Extract the (x, y) coordinate from the center of the cell holding the provided text.  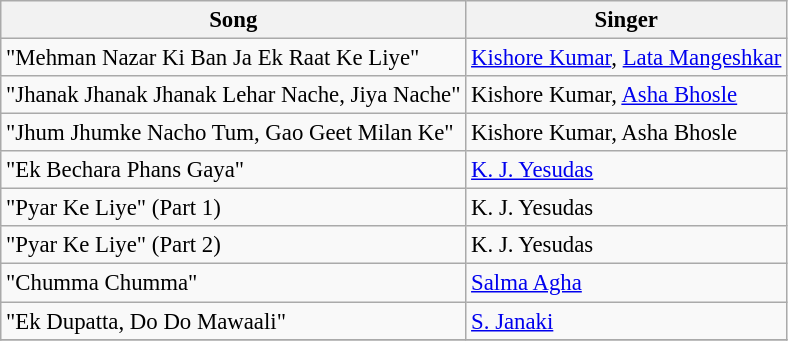
Kishore Kumar, Lata Mangeshkar (626, 58)
"Pyar Ke Liye" (Part 2) (234, 245)
"Pyar Ke Liye" (Part 1) (234, 208)
Singer (626, 20)
"Mehman Nazar Ki Ban Ja Ek Raat Ke Liye" (234, 58)
"Chumma Chumma" (234, 283)
Salma Agha (626, 283)
Song (234, 20)
"Jhanak Jhanak Jhanak Lehar Nache, Jiya Nache" (234, 95)
"Jhum Jhumke Nacho Tum, Gao Geet Milan Ke" (234, 133)
"Ek Dupatta, Do Do Mawaali" (234, 321)
S. Janaki (626, 321)
"Ek Bechara Phans Gaya" (234, 170)
